Provide the [x, y] coordinate of the cell's center where the given text is located.  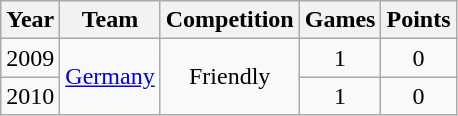
Competition [230, 20]
Year [30, 20]
Friendly [230, 77]
Points [418, 20]
Germany [110, 77]
2010 [30, 96]
2009 [30, 58]
Team [110, 20]
Games [340, 20]
